Identify which cell holds the provided text, then report its (X, Y) central coordinate. 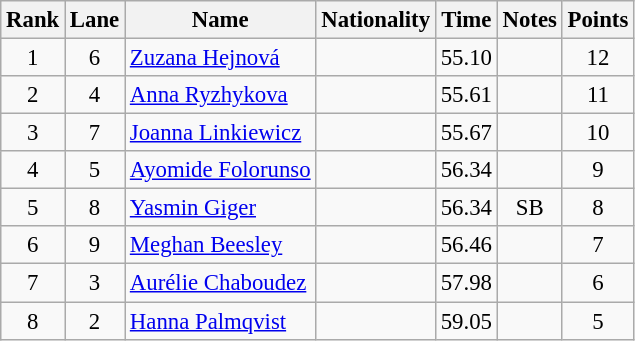
55.61 (466, 95)
Hanna Palmqvist (220, 321)
12 (598, 58)
Yasmin Giger (220, 208)
Meghan Beesley (220, 245)
SB (530, 208)
Rank (33, 20)
Name (220, 20)
59.05 (466, 321)
Notes (530, 20)
Anna Ryzhykova (220, 95)
57.98 (466, 283)
56.46 (466, 245)
Nationality (376, 20)
Joanna Linkiewicz (220, 133)
Lane (95, 20)
Aurélie Chaboudez (220, 283)
Ayomide Folorunso (220, 170)
Zuzana Hejnová (220, 58)
55.67 (466, 133)
Time (466, 20)
11 (598, 95)
10 (598, 133)
1 (33, 58)
55.10 (466, 58)
Points (598, 20)
